Output the (X, Y) coordinate of the center of the cell containing the given text.  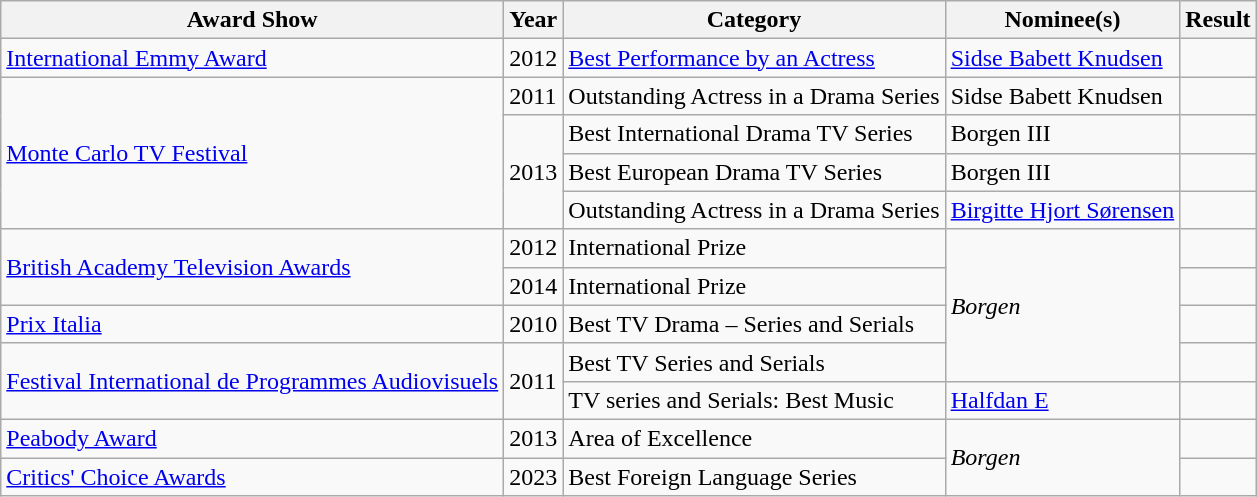
Best Performance by an Actress (754, 58)
Halfdan E (1062, 400)
Festival International de Programmes Audiovisuels (252, 381)
Critics' Choice Awards (252, 477)
Prix Italia (252, 324)
Nominee(s) (1062, 20)
TV series and Serials: Best Music (754, 400)
Best European Drama TV Series (754, 172)
Best International Drama TV Series (754, 134)
Birgitte Hjort Sørensen (1062, 210)
2023 (534, 477)
Year (534, 20)
International Emmy Award (252, 58)
Category (754, 20)
2014 (534, 286)
Best TV Series and Serials (754, 362)
Monte Carlo TV Festival (252, 153)
Area of Excellence (754, 438)
British Academy Television Awards (252, 267)
Result (1218, 20)
Best Foreign Language Series (754, 477)
2010 (534, 324)
Award Show (252, 20)
Best TV Drama – Series and Serials (754, 324)
Peabody Award (252, 438)
